Capture the cell that displays the provided text and extract its [X, Y] central coordinate. 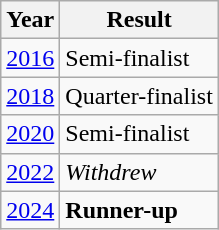
Quarter-finalist [140, 96]
2018 [30, 96]
2024 [30, 210]
2020 [30, 134]
Result [140, 20]
Year [30, 20]
2022 [30, 172]
Runner-up [140, 210]
2016 [30, 58]
Withdrew [140, 172]
